Return [X, Y] of the center of cell containing provided text 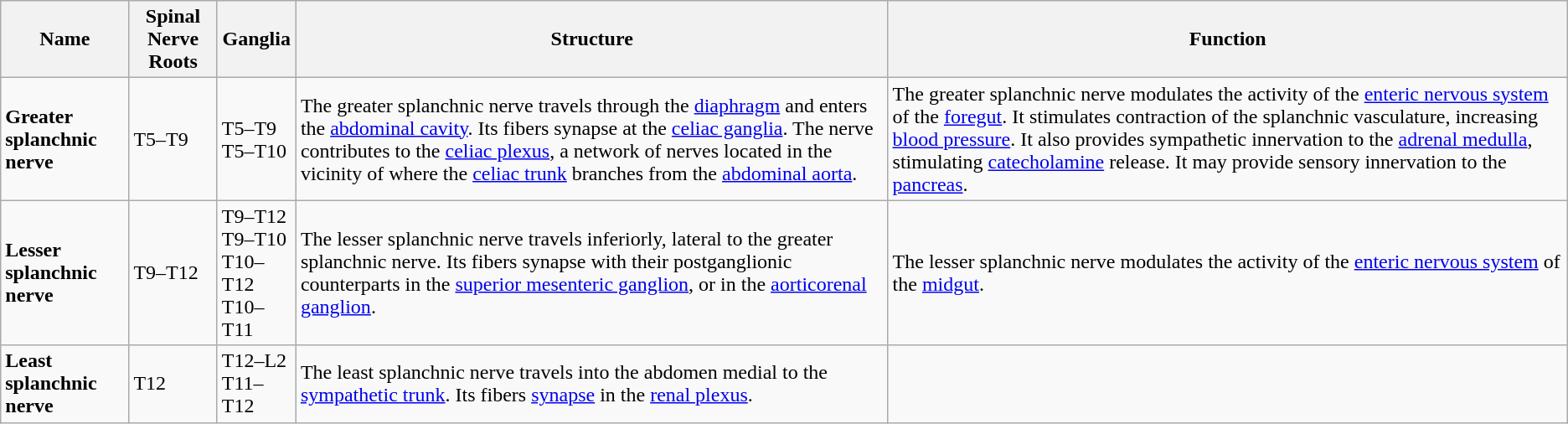
The lesser splanchnic nerve modulates the activity of the enteric nervous system of the midgut. [1228, 273]
Structure [591, 39]
Function [1228, 39]
Spinal Nerve Roots [173, 39]
The least splanchnic nerve travels into the abdomen medial to the sympathetic trunk. Its fibers synapse in the renal plexus. [591, 384]
T9–T12 [173, 273]
Greater splanchnic nerve [65, 139]
T5–T9T5–T10 [256, 139]
Least splanchnic nerve [65, 384]
T5–T9 [173, 139]
Name [65, 39]
T9–T12T9–T10T10–T12T10–T11 [256, 273]
Ganglia [256, 39]
T12–L2T11–T12 [256, 384]
T12 [173, 384]
Lesser splanchnic nerve [65, 273]
